Scan for the cell matching the given text and deliver its (X, Y) coordinate at center. 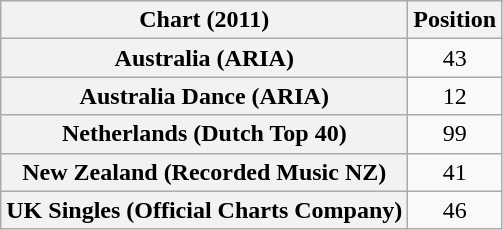
Australia (ARIA) (204, 58)
Netherlands (Dutch Top 40) (204, 134)
43 (455, 58)
12 (455, 96)
New Zealand (Recorded Music NZ) (204, 172)
41 (455, 172)
UK Singles (Official Charts Company) (204, 210)
46 (455, 210)
99 (455, 134)
Position (455, 20)
Australia Dance (ARIA) (204, 96)
Chart (2011) (204, 20)
